Detect which cell encompasses the target text, then output its [x, y] center coordinate. 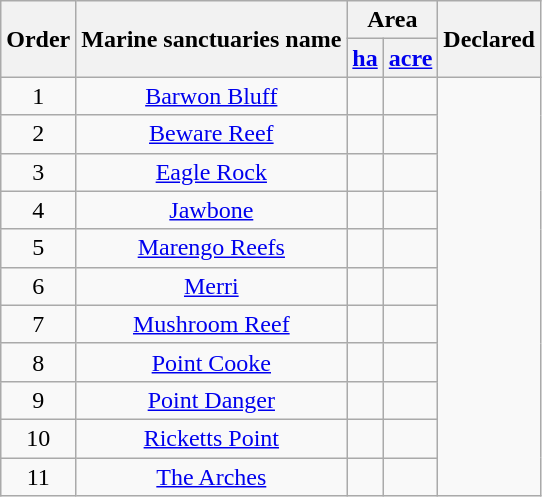
Beware Reef [212, 134]
6 [38, 286]
Declared [490, 39]
Jawbone [212, 210]
8 [38, 362]
1 [38, 96]
Point Danger [212, 400]
The Arches [212, 477]
Mushroom Reef [212, 324]
acre [410, 58]
11 [38, 477]
Barwon Bluff [212, 96]
ha [365, 58]
Marengo Reefs [212, 248]
Ricketts Point [212, 438]
4 [38, 210]
Area [392, 20]
Merri [212, 286]
Point Cooke [212, 362]
5 [38, 248]
2 [38, 134]
3 [38, 172]
Marine sanctuaries name [212, 39]
10 [38, 438]
Order [38, 39]
7 [38, 324]
9 [38, 400]
Eagle Rock [212, 172]
